Determine the [X, Y] coordinate at the center of the cell enclosing the given text.  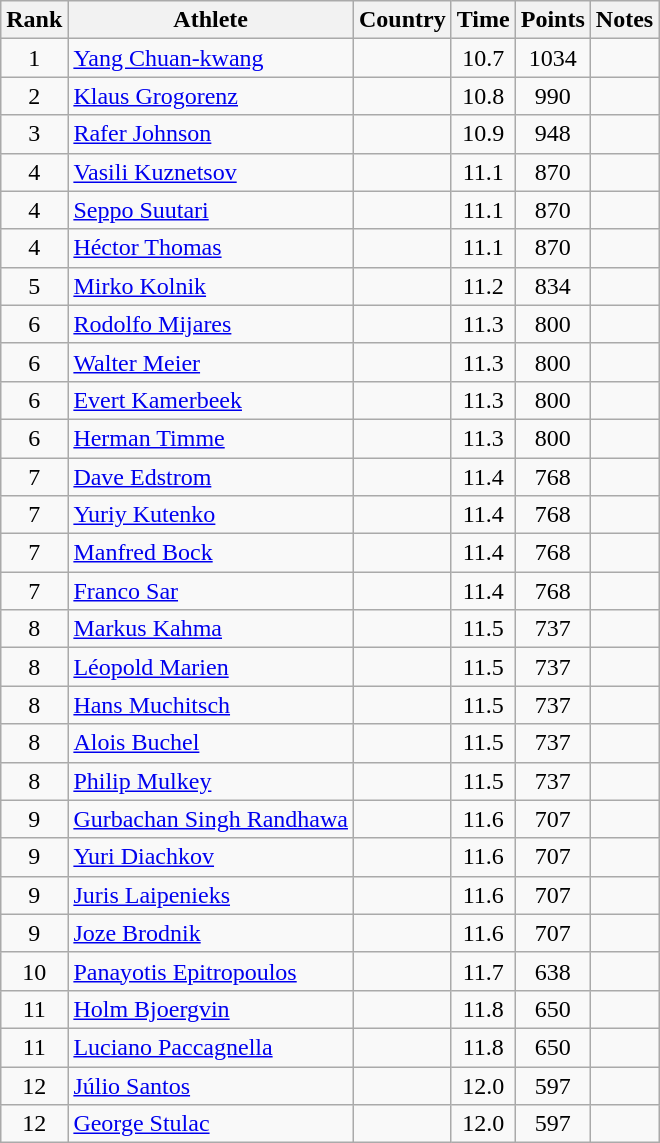
Evert Kamerbeek [211, 400]
Herman Timme [211, 438]
638 [552, 971]
Léopold Marien [211, 667]
Rank [34, 20]
Luciano Paccagnella [211, 1047]
Yuri Diachkov [211, 857]
Juris Laipenieks [211, 895]
Athlete [211, 20]
Country [403, 20]
Holm Bjoergvin [211, 1009]
George Stulac [211, 1124]
Gurbachan Singh Randhawa [211, 819]
Rafer Johnson [211, 134]
3 [34, 134]
1034 [552, 58]
Rodolfo Mijares [211, 324]
Panayotis Epitropoulos [211, 971]
Dave Edstrom [211, 477]
Seppo Suutari [211, 210]
Time [483, 20]
Vasili Kuznetsov [211, 172]
Klaus Grogorenz [211, 96]
10.8 [483, 96]
Notes [624, 20]
Yang Chuan-kwang [211, 58]
11.7 [483, 971]
Yuriy Kutenko [211, 515]
Markus Kahma [211, 629]
Júlio Santos [211, 1085]
11.2 [483, 286]
Joze Brodnik [211, 933]
2 [34, 96]
Philip Mulkey [211, 781]
10 [34, 971]
5 [34, 286]
10.7 [483, 58]
834 [552, 286]
10.9 [483, 134]
948 [552, 134]
Hans Muchitsch [211, 705]
990 [552, 96]
Alois Buchel [211, 743]
Points [552, 20]
Franco Sar [211, 591]
Manfred Bock [211, 553]
Mirko Kolnik [211, 286]
1 [34, 58]
Héctor Thomas [211, 248]
Walter Meier [211, 362]
